Return [X, Y] of the center of cell containing provided text 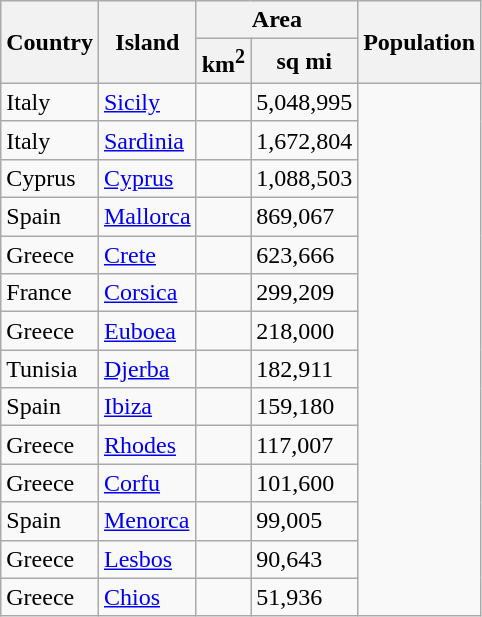
Rhodes [147, 445]
623,666 [304, 255]
Euboea [147, 331]
Ibiza [147, 407]
51,936 [304, 597]
869,067 [304, 217]
sq mi [304, 62]
Djerba [147, 369]
Area [276, 20]
299,209 [304, 293]
5,048,995 [304, 102]
km2 [223, 62]
Mallorca [147, 217]
90,643 [304, 559]
1,672,804 [304, 140]
Crete [147, 255]
Menorca [147, 521]
Corsica [147, 293]
117,007 [304, 445]
101,600 [304, 483]
France [50, 293]
Sardinia [147, 140]
Tunisia [50, 369]
99,005 [304, 521]
Chios [147, 597]
Island [147, 42]
182,911 [304, 369]
Population [420, 42]
218,000 [304, 331]
1,088,503 [304, 178]
159,180 [304, 407]
Corfu [147, 483]
Sicily [147, 102]
Country [50, 42]
Lesbos [147, 559]
